Identify which cell holds the provided text, then report its [X, Y] central coordinate. 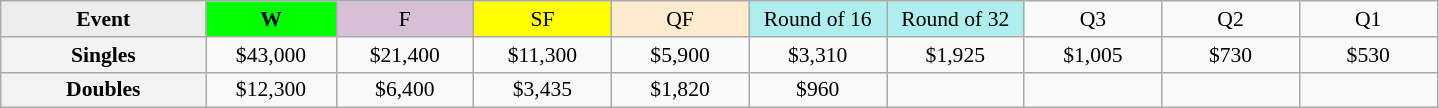
$530 [1368, 55]
$43,000 [271, 55]
QF [680, 19]
$3,435 [543, 90]
$730 [1231, 55]
$1,820 [680, 90]
$12,300 [271, 90]
$5,900 [680, 55]
$6,400 [405, 90]
SF [543, 19]
W [271, 19]
$960 [818, 90]
$11,300 [543, 55]
Q2 [1231, 19]
Singles [104, 55]
Doubles [104, 90]
$21,400 [405, 55]
$3,310 [818, 55]
Round of 16 [818, 19]
Event [104, 19]
F [405, 19]
Q3 [1093, 19]
$1,925 [955, 55]
Q1 [1368, 19]
$1,005 [1093, 55]
Round of 32 [955, 19]
